Scan for the cell matching the given text and deliver its [X, Y] coordinate at center. 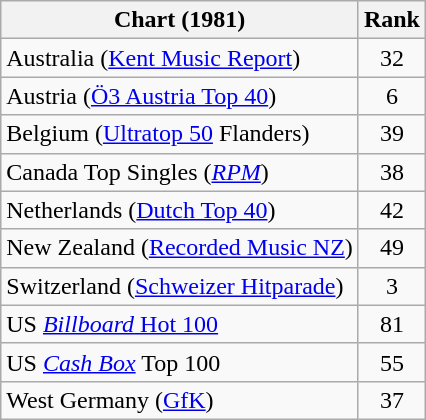
39 [392, 134]
6 [392, 96]
Belgium (Ultratop 50 Flanders) [180, 134]
32 [392, 58]
81 [392, 324]
US Billboard Hot 100 [180, 324]
Netherlands (Dutch Top 40) [180, 210]
37 [392, 400]
Switzerland (Schweizer Hitparade) [180, 286]
55 [392, 362]
US Cash Box Top 100 [180, 362]
Rank [392, 20]
38 [392, 172]
Chart (1981) [180, 20]
Australia (Kent Music Report) [180, 58]
West Germany (GfK) [180, 400]
3 [392, 286]
49 [392, 248]
42 [392, 210]
New Zealand (Recorded Music NZ) [180, 248]
Austria (Ö3 Austria Top 40) [180, 96]
Canada Top Singles (RPM) [180, 172]
